Return [x, y] of the center of cell containing provided text 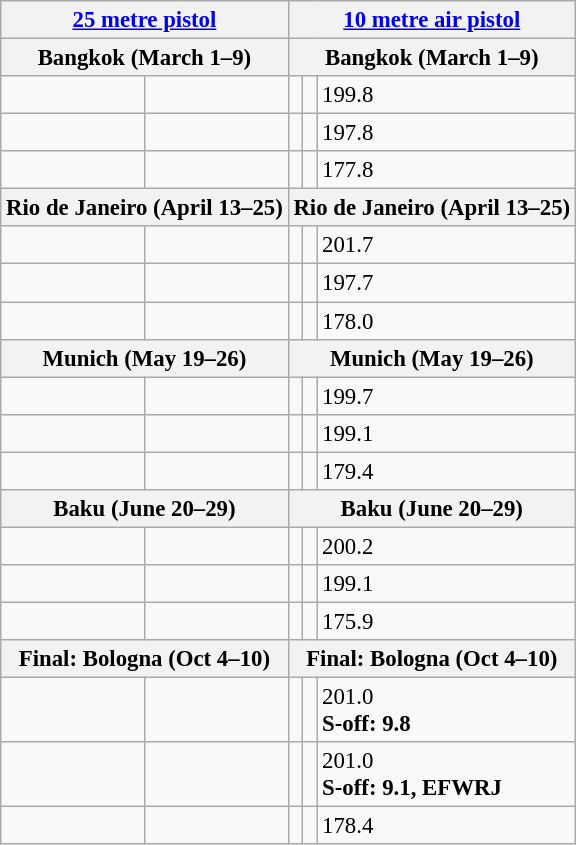
10 metre air pistol [432, 20]
177.8 [446, 170]
197.8 [446, 133]
201.7 [446, 245]
199.8 [446, 95]
175.9 [446, 621]
201.0S-off: 9.8 [446, 710]
179.4 [446, 471]
200.2 [446, 546]
197.7 [446, 283]
201.0S-off: 9.1, EFWRJ [446, 774]
178.4 [446, 826]
199.7 [446, 396]
25 metre pistol [144, 20]
178.0 [446, 321]
